From the cell containing the given text, extract its center point as [X, Y] coordinate. 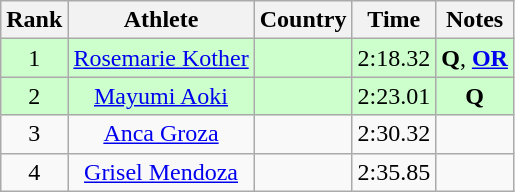
Rosemarie Kother [161, 58]
Time [394, 20]
Athlete [161, 20]
3 [34, 134]
Q, OR [475, 58]
2:18.32 [394, 58]
Q [475, 96]
2:23.01 [394, 96]
Mayumi Aoki [161, 96]
Grisel Mendoza [161, 172]
4 [34, 172]
Rank [34, 20]
2:30.32 [394, 134]
Anca Groza [161, 134]
1 [34, 58]
2:35.85 [394, 172]
Notes [475, 20]
2 [34, 96]
Country [303, 20]
